Identify which cell holds the provided text, then report its [X, Y] central coordinate. 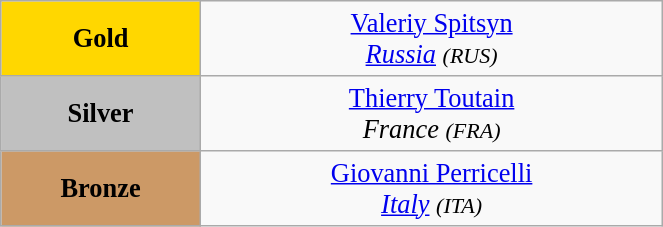
Silver [101, 112]
Giovanni PerricelliItaly (ITA) [431, 188]
Valeriy SpitsynRussia (RUS) [431, 38]
Thierry ToutainFrance (FRA) [431, 112]
Gold [101, 38]
Bronze [101, 188]
